Provide the (x, y) coordinate of the cell's center where the given text is located.  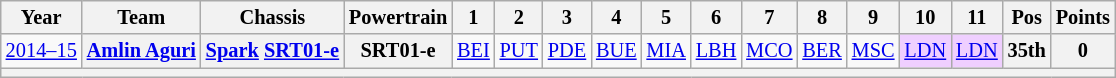
MSC (874, 51)
2014–15 (42, 51)
Chassis (272, 17)
MCO (769, 51)
3 (567, 17)
Points (1083, 17)
MIA (666, 51)
7 (769, 17)
35th (1027, 51)
Spark SRT01-e (272, 51)
11 (977, 17)
BUE (616, 51)
SRT01-e (398, 51)
5 (666, 17)
Amlin Aguri (142, 51)
LBH (716, 51)
10 (925, 17)
PUT (519, 51)
6 (716, 17)
0 (1083, 51)
Pos (1027, 17)
Team (142, 17)
9 (874, 17)
1 (474, 17)
PDE (567, 51)
BER (822, 51)
Year (42, 17)
4 (616, 17)
Powertrain (398, 17)
2 (519, 17)
8 (822, 17)
BEI (474, 51)
